Find where the given text appears and provide that cell's center as [X, Y] coordinate. 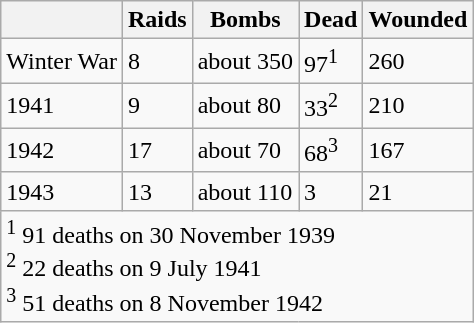
about 80 [245, 106]
17 [157, 150]
1942 [62, 150]
9 [157, 106]
3 [331, 191]
1 91 deaths on 30 November 19392 22 deaths on 9 July 19413 51 deaths on 8 November 1942 [237, 267]
971 [331, 62]
167 [418, 150]
about 110 [245, 191]
210 [418, 106]
21 [418, 191]
Dead [331, 20]
332 [331, 106]
Bombs [245, 20]
683 [331, 150]
about 70 [245, 150]
8 [157, 62]
13 [157, 191]
260 [418, 62]
Raids [157, 20]
Wounded [418, 20]
1943 [62, 191]
Winter War [62, 62]
1941 [62, 106]
about 350 [245, 62]
